Scan for the cell matching the given text and deliver its (X, Y) coordinate at center. 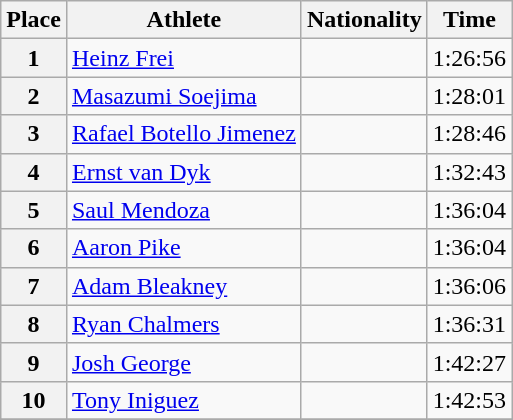
1:42:53 (469, 400)
4 (34, 172)
1:42:27 (469, 362)
7 (34, 286)
3 (34, 134)
Ryan Chalmers (184, 324)
1:26:56 (469, 58)
Place (34, 20)
9 (34, 362)
1:32:43 (469, 172)
Josh George (184, 362)
Aaron Pike (184, 248)
1:28:01 (469, 96)
1 (34, 58)
Time (469, 20)
8 (34, 324)
Ernst van Dyk (184, 172)
Heinz Frei (184, 58)
6 (34, 248)
2 (34, 96)
5 (34, 210)
1:28:46 (469, 134)
Athlete (184, 20)
10 (34, 400)
Masazumi Soejima (184, 96)
1:36:06 (469, 286)
1:36:31 (469, 324)
Nationality (364, 20)
Saul Mendoza (184, 210)
Tony Iniguez (184, 400)
Rafael Botello Jimenez (184, 134)
Adam Bleakney (184, 286)
